From the cell containing the given text, extract its center point as (X, Y) coordinate. 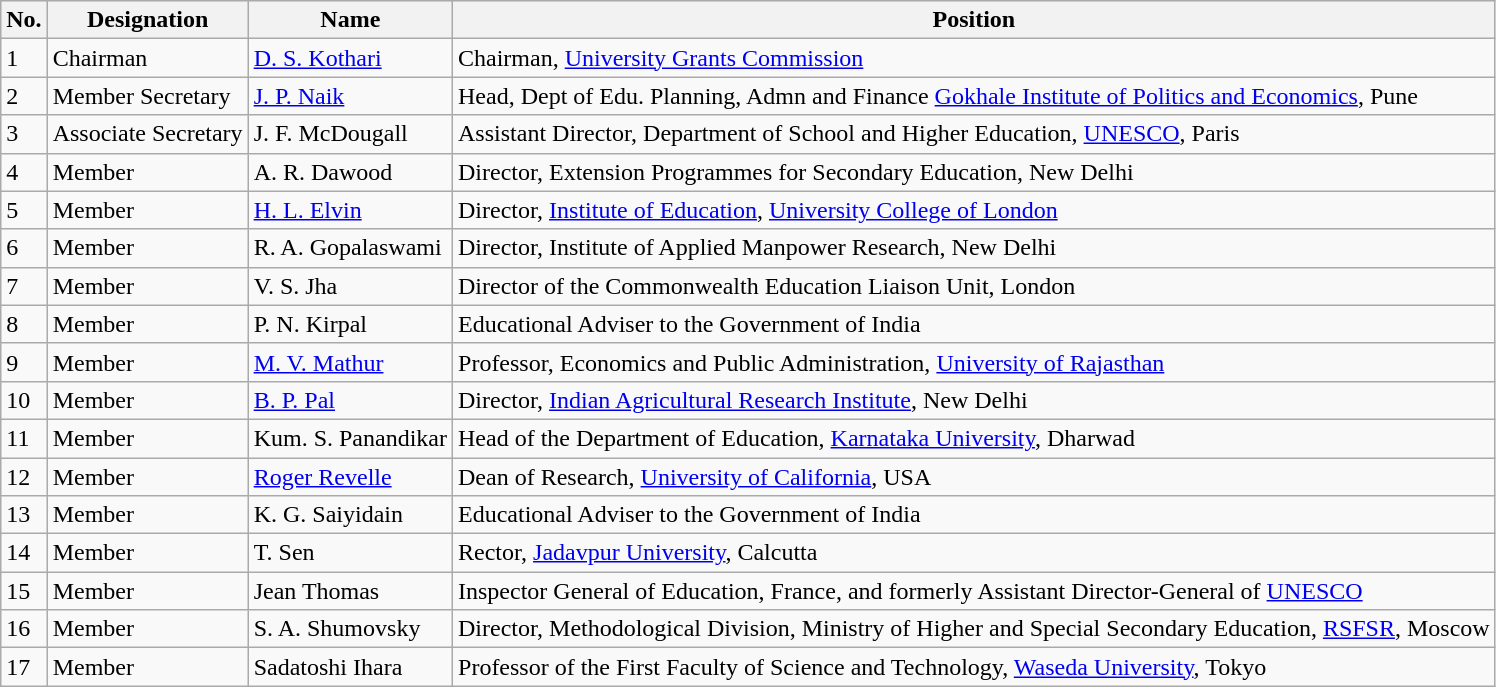
D. S. Kothari (350, 58)
Director, Methodological Division, Ministry of Higher and Special Secondary Education, RSFSR, Moscow (974, 629)
Professor of the First Faculty of Science and Technology, Waseda University, Tokyo (974, 667)
3 (24, 134)
Rector, Jadavpur University, Calcutta (974, 553)
B. P. Pal (350, 400)
K. G. Saiyidain (350, 515)
Jean Thomas (350, 591)
Roger Revelle (350, 477)
M. V. Mathur (350, 362)
P. N. Kirpal (350, 324)
Member Secretary (148, 96)
Associate Secretary (148, 134)
12 (24, 477)
9 (24, 362)
T. Sen (350, 553)
10 (24, 400)
Head of the Department of Education, Karnataka University, Dharwad (974, 438)
17 (24, 667)
Director, Institute of Applied Manpower Research, New Delhi (974, 248)
5 (24, 210)
H. L. Elvin (350, 210)
Director, Extension Programmes for Secondary Education, New Delhi (974, 172)
16 (24, 629)
14 (24, 553)
Kum. S. Panandikar (350, 438)
A. R. Dawood (350, 172)
R. A. Gopalaswami (350, 248)
8 (24, 324)
13 (24, 515)
V. S. Jha (350, 286)
11 (24, 438)
Director, Indian Agricultural Research Institute, New Delhi (974, 400)
7 (24, 286)
Chairman (148, 58)
Name (350, 20)
Position (974, 20)
6 (24, 248)
15 (24, 591)
Head, Dept of Edu. Planning, Admn and Finance Gokhale Institute of Politics and Economics, Pune (974, 96)
Inspector General of Education, France, and formerly Assistant Director-General of UNESCO (974, 591)
Sadatoshi Ihara (350, 667)
J. F. McDougall (350, 134)
Director of the Commonwealth Education Liaison Unit, London (974, 286)
2 (24, 96)
Assistant Director, Department of School and Higher Education, UNESCO, Paris (974, 134)
Designation (148, 20)
No. (24, 20)
4 (24, 172)
S. A. Shumovsky (350, 629)
Director, Institute of Education, University College of London (974, 210)
1 (24, 58)
Dean of Research, University of California, USA (974, 477)
Chairman, University Grants Commission (974, 58)
J. P. Naik (350, 96)
Professor, Economics and Public Administration, University of Rajasthan (974, 362)
